Output the [X, Y] coordinate of the center of the cell containing the given text.  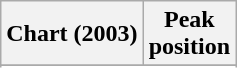
Chart (2003) [72, 34]
Peakposition [189, 34]
